Return the [X, Y] coordinate for the center point of the cell that contains the specified text.  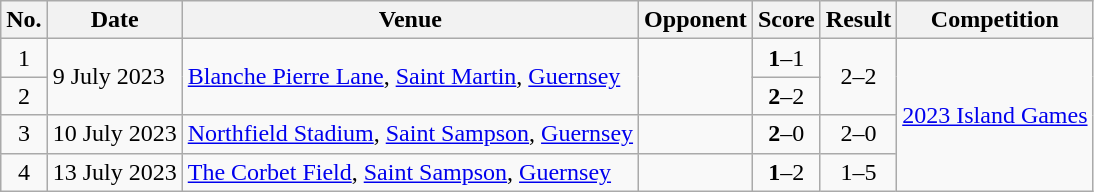
Opponent [696, 20]
13 July 2023 [114, 172]
Competition [995, 20]
1–2 [786, 172]
No. [24, 20]
2 [24, 96]
Northfield Stadium, Saint Sampson, Guernsey [410, 134]
2023 Island Games [995, 115]
1–1 [786, 58]
3 [24, 134]
9 July 2023 [114, 77]
Date [114, 20]
10 July 2023 [114, 134]
Venue [410, 20]
1–5 [858, 172]
Score [786, 20]
Result [858, 20]
4 [24, 172]
1 [24, 58]
Blanche Pierre Lane, Saint Martin, Guernsey [410, 77]
The Corbet Field, Saint Sampson, Guernsey [410, 172]
